From the cell containing the given text, extract its center point as (x, y) coordinate. 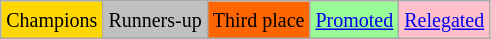
Third place (258, 20)
Runners-up (155, 20)
Relegated (444, 20)
Promoted (354, 20)
Champions (52, 20)
